For the text-containing cell, return its midpoint in (X, Y) coordinate format. 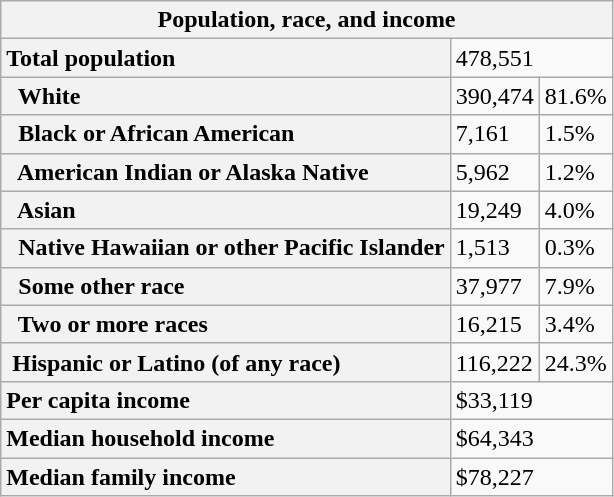
5,962 (494, 172)
16,215 (494, 324)
Some other race (226, 286)
Two or more races (226, 324)
American Indian or Alaska Native (226, 172)
1,513 (494, 248)
Total population (226, 58)
7.9% (576, 286)
Hispanic or Latino (of any race) (226, 362)
Black or African American (226, 134)
Asian (226, 210)
19,249 (494, 210)
1.5% (576, 134)
478,551 (531, 58)
116,222 (494, 362)
Median family income (226, 477)
3.4% (576, 324)
Native Hawaiian or other Pacific Islander (226, 248)
$33,119 (531, 400)
1.2% (576, 172)
4.0% (576, 210)
24.3% (576, 362)
81.6% (576, 96)
$64,343 (531, 438)
390,474 (494, 96)
0.3% (576, 248)
Per capita income (226, 400)
White (226, 96)
Median household income (226, 438)
37,977 (494, 286)
Population, race, and income (307, 20)
$78,227 (531, 477)
7,161 (494, 134)
